Identify which cell holds the provided text, then report its [x, y] central coordinate. 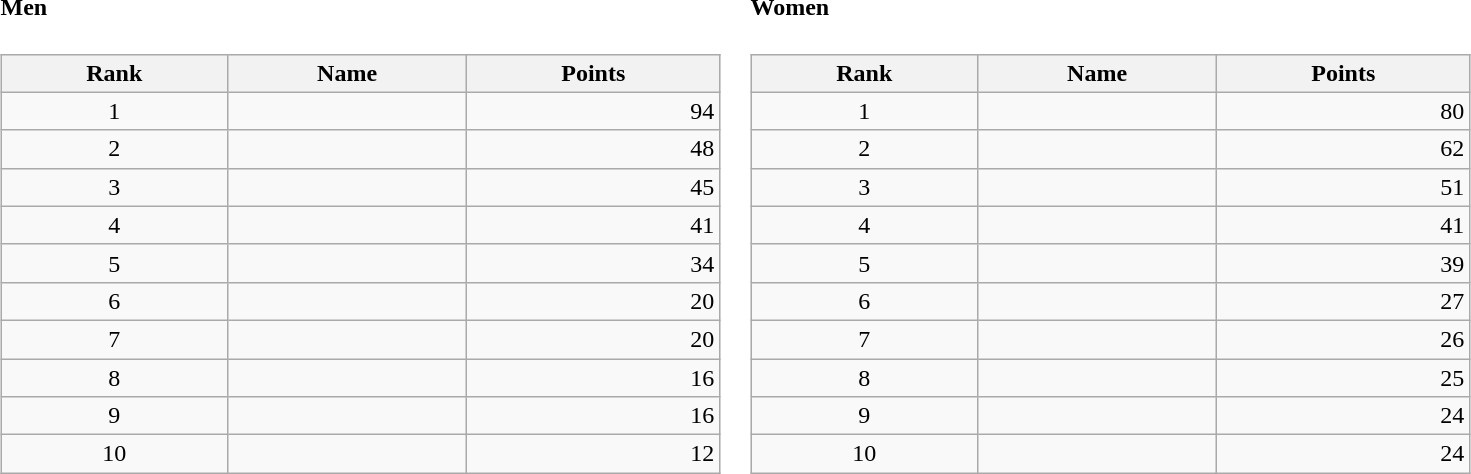
27 [1344, 301]
25 [1344, 378]
94 [594, 111]
48 [594, 149]
80 [1344, 111]
51 [1344, 187]
34 [594, 263]
26 [1344, 339]
39 [1344, 263]
62 [1344, 149]
12 [594, 454]
45 [594, 187]
